Extract the (X, Y) coordinate from the center of the cell holding the provided text.  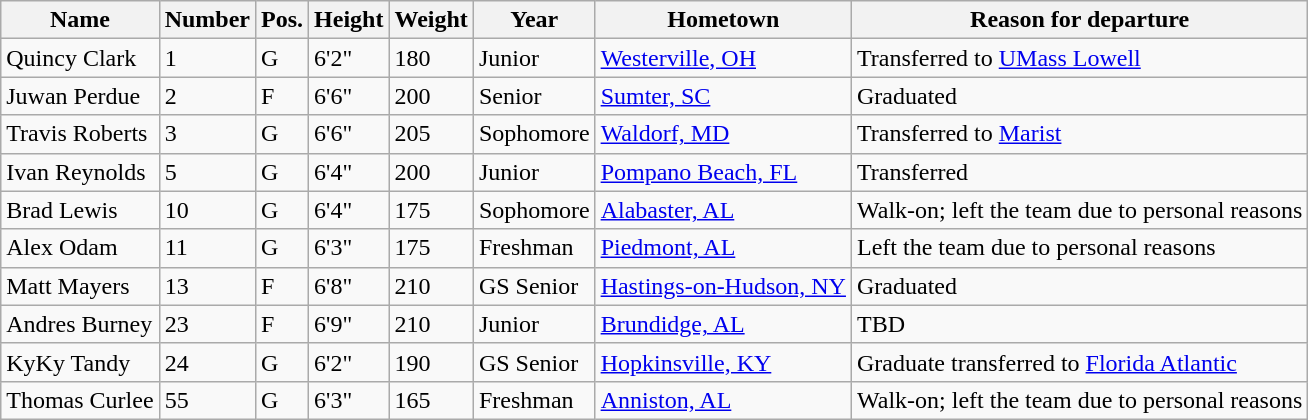
Hastings-on-Hudson, NY (723, 286)
Anniston, AL (723, 400)
1 (207, 58)
TBD (1079, 324)
5 (207, 172)
3 (207, 134)
Hopkinsville, KY (723, 362)
205 (431, 134)
180 (431, 58)
Waldorf, MD (723, 134)
13 (207, 286)
Brundidge, AL (723, 324)
24 (207, 362)
55 (207, 400)
190 (431, 362)
6'8" (349, 286)
Weight (431, 20)
Piedmont, AL (723, 248)
Number (207, 20)
Alex Odam (80, 248)
Graduate transferred to Florida Atlantic (1079, 362)
Name (80, 20)
10 (207, 210)
Quincy Clark (80, 58)
Alabaster, AL (723, 210)
Transferred (1079, 172)
Year (534, 20)
Brad Lewis (80, 210)
Matt Mayers (80, 286)
Left the team due to personal reasons (1079, 248)
Andres Burney (80, 324)
Travis Roberts (80, 134)
Pos. (282, 20)
Ivan Reynolds (80, 172)
11 (207, 248)
Height (349, 20)
Transferred to UMass Lowell (1079, 58)
Transferred to Marist (1079, 134)
KyKy Tandy (80, 362)
23 (207, 324)
Senior (534, 96)
Juwan Perdue (80, 96)
165 (431, 400)
2 (207, 96)
Reason for departure (1079, 20)
Westerville, OH (723, 58)
Pompano Beach, FL (723, 172)
Sumter, SC (723, 96)
6'9" (349, 324)
Thomas Curlee (80, 400)
Hometown (723, 20)
